Pinpoint the cell where the given text exists, returning its [X, Y] midpoint coordinate. 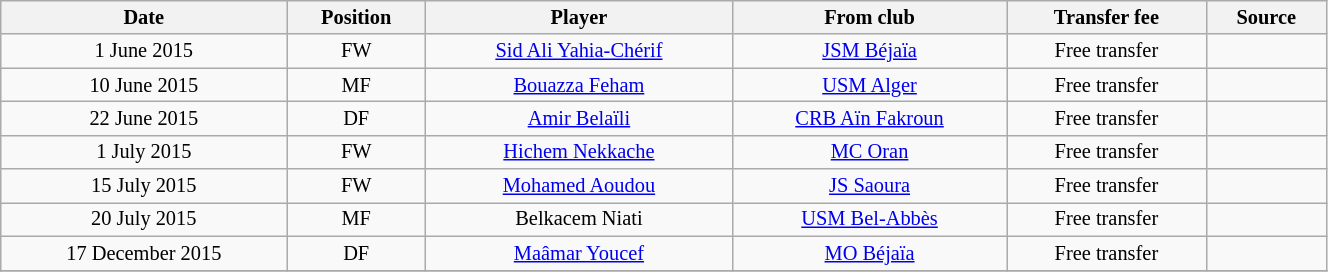
CRB Aïn Fakroun [869, 118]
Date [144, 17]
22 June 2015 [144, 118]
JS Saoura [869, 186]
Player [580, 17]
Transfer fee [1106, 17]
JSM Béjaïa [869, 51]
Mohamed Aoudou [580, 186]
USM Alger [869, 85]
MO Béjaïa [869, 253]
Amir Belaïli [580, 118]
15 July 2015 [144, 186]
Position [356, 17]
Belkacem Niati [580, 219]
10 June 2015 [144, 85]
1 July 2015 [144, 152]
USM Bel-Abbès [869, 219]
1 June 2015 [144, 51]
20 July 2015 [144, 219]
Sid Ali Yahia-Chérif [580, 51]
From club [869, 17]
Source [1266, 17]
Bouazza Feham [580, 85]
Hichem Nekkache [580, 152]
Maâmar Youcef [580, 253]
MC Oran [869, 152]
17 December 2015 [144, 253]
